For the text-containing cell, return its midpoint in (X, Y) coordinate format. 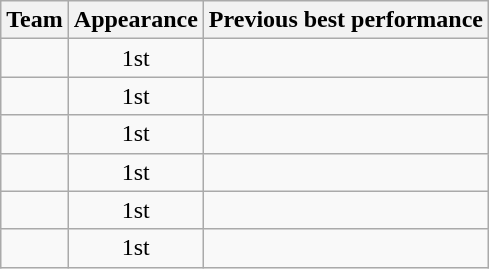
Team (35, 20)
Appearance (136, 20)
Previous best performance (346, 20)
